Output the [X, Y] coordinate of the center of the cell containing the given text.  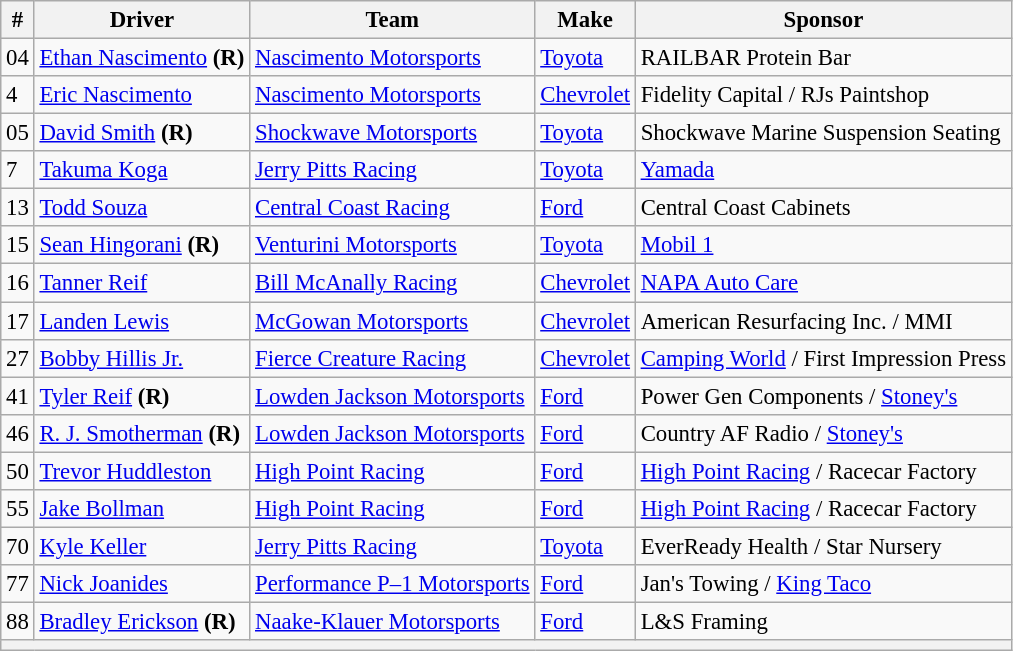
Camping World / First Impression Press [823, 358]
50 [18, 471]
David Smith (R) [142, 133]
Kyle Keller [142, 546]
Fierce Creature Racing [392, 358]
Shockwave Motorsports [392, 133]
7 [18, 170]
Performance P–1 Motorsports [392, 584]
Yamada [823, 170]
27 [18, 358]
Jan's Towing / King Taco [823, 584]
American Resurfacing Inc. / MMI [823, 321]
L&S Framing [823, 621]
88 [18, 621]
Mobil 1 [823, 245]
NAPA Auto Care [823, 283]
Sponsor [823, 20]
13 [18, 208]
46 [18, 433]
Tyler Reif (R) [142, 396]
Ethan Nascimento (R) [142, 58]
Make [585, 20]
Nick Joanides [142, 584]
Bradley Erickson (R) [142, 621]
Sean Hingorani (R) [142, 245]
17 [18, 321]
EverReady Health / Star Nursery [823, 546]
Shockwave Marine Suspension Seating [823, 133]
Todd Souza [142, 208]
16 [18, 283]
Eric Nascimento [142, 95]
Venturini Motorsports [392, 245]
04 [18, 58]
70 [18, 546]
Team [392, 20]
McGowan Motorsports [392, 321]
Tanner Reif [142, 283]
Trevor Huddleston [142, 471]
05 [18, 133]
Central Coast Racing [392, 208]
Bobby Hillis Jr. [142, 358]
# [18, 20]
Bill McAnally Racing [392, 283]
Country AF Radio / Stoney's [823, 433]
Naake-Klauer Motorsports [392, 621]
41 [18, 396]
Takuma Koga [142, 170]
Jake Bollman [142, 509]
Power Gen Components / Stoney's [823, 396]
Fidelity Capital / RJs Paintshop [823, 95]
55 [18, 509]
Central Coast Cabinets [823, 208]
Landen Lewis [142, 321]
Driver [142, 20]
RAILBAR Protein Bar [823, 58]
77 [18, 584]
R. J. Smotherman (R) [142, 433]
4 [18, 95]
15 [18, 245]
